Capture the cell that displays the provided text and extract its [x, y] central coordinate. 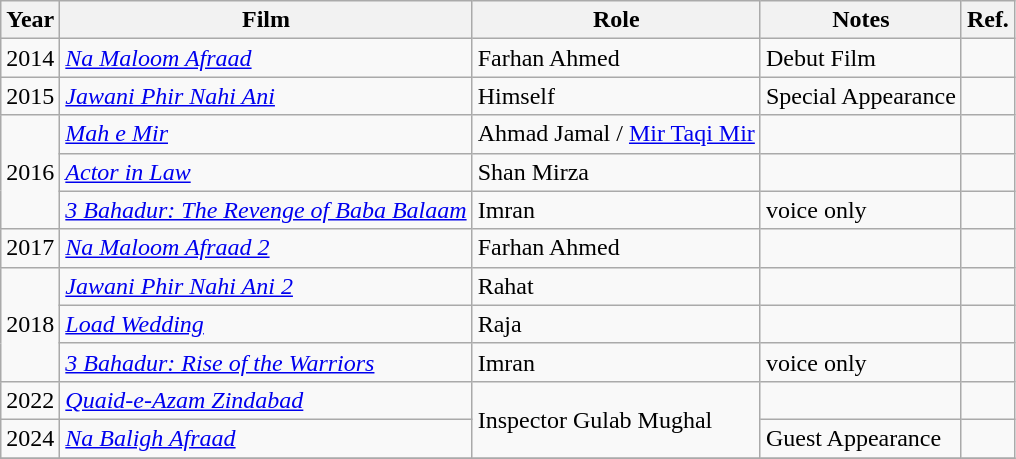
Raja [616, 324]
3 Bahadur: The Revenge of Baba Balaam [266, 210]
Load Wedding [266, 324]
2022 [30, 400]
2017 [30, 248]
2016 [30, 172]
3 Bahadur: Rise of the Warriors [266, 362]
Notes [860, 20]
Role [616, 20]
Year [30, 20]
Guest Appearance [860, 438]
Mah e Mir [266, 134]
2014 [30, 58]
Ref. [988, 20]
2015 [30, 96]
Na Maloom Afraad 2 [266, 248]
Rahat [616, 286]
Inspector Gulab Mughal [616, 419]
Ahmad Jamal / Mir Taqi Mir [616, 134]
Film [266, 20]
Debut Film [860, 58]
Shan Mirza [616, 172]
Na Baligh Afraad [266, 438]
Actor in Law [266, 172]
2024 [30, 438]
Quaid-e-Azam Zindabad [266, 400]
Himself [616, 96]
Na Maloom Afraad [266, 58]
Jawani Phir Nahi Ani 2 [266, 286]
Special Appearance [860, 96]
Jawani Phir Nahi Ani [266, 96]
2018 [30, 324]
